Extract the [x, y] coordinate from the center of the cell holding the provided text.  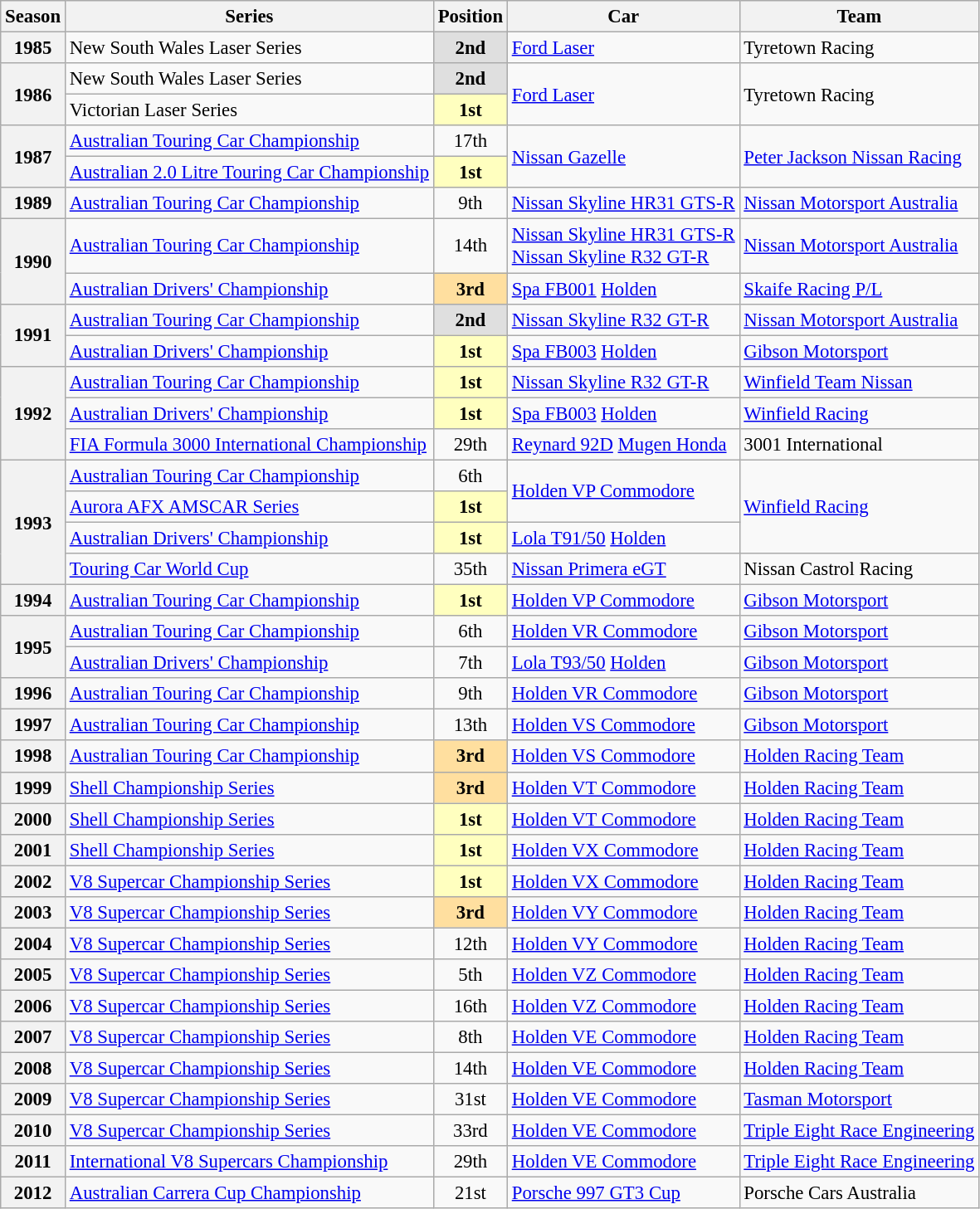
1999 [33, 787]
Skaife Racing P/L [860, 289]
1996 [33, 694]
Nissan Gazelle [623, 156]
1986 [33, 95]
Tasman Motorsport [860, 1099]
1989 [33, 203]
17th [470, 141]
3001 International [860, 445]
Spa FB001 Holden [623, 289]
Australian 2.0 Litre Touring Car Championship [249, 173]
Nissan Primera eGT [623, 569]
Series [249, 17]
1994 [33, 601]
Position [470, 17]
35th [470, 569]
2000 [33, 819]
16th [470, 1006]
1998 [33, 757]
1997 [33, 725]
Car [623, 17]
13th [470, 725]
2004 [33, 943]
Nissan Skyline HR31 GTS-RNissan Skyline R32 GT-R [623, 246]
Lola T91/50 Holden [623, 538]
1985 [33, 48]
1990 [33, 261]
21st [470, 1193]
1993 [33, 522]
1991 [33, 335]
Australian Carrera Cup Championship [249, 1193]
FIA Formula 3000 International Championship [249, 445]
2002 [33, 881]
31st [470, 1099]
2010 [33, 1131]
Team [860, 17]
7th [470, 663]
1987 [33, 156]
Season [33, 17]
2003 [33, 913]
International V8 Supercars Championship [249, 1162]
8th [470, 1037]
Lola T93/50 Holden [623, 663]
Porsche 997 GT3 Cup [623, 1193]
Victorian Laser Series [249, 110]
Porsche Cars Australia [860, 1193]
Peter Jackson Nissan Racing [860, 156]
1995 [33, 647]
Nissan Castrol Racing [860, 569]
Reynard 92D Mugen Honda [623, 445]
2005 [33, 975]
Touring Car World Cup [249, 569]
2009 [33, 1099]
33rd [470, 1131]
1992 [33, 413]
2007 [33, 1037]
2012 [33, 1193]
Winfield Team Nissan [860, 382]
2006 [33, 1006]
Nissan Skyline HR31 GTS-R [623, 203]
Aurora AFX AMSCAR Series [249, 507]
2001 [33, 850]
2008 [33, 1069]
12th [470, 943]
5th [470, 975]
2011 [33, 1162]
